Return the (x, y) coordinate for the center point of the cell that contains the specified text.  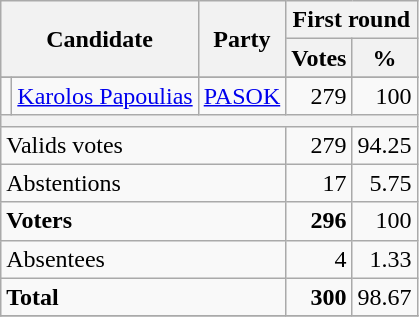
Votes (319, 58)
17 (319, 183)
Candidate (100, 39)
Total (144, 297)
296 (319, 221)
Karolos Papoulias (105, 96)
Valids votes (144, 145)
4 (319, 259)
Abstentions (144, 183)
1.33 (384, 259)
98.67 (384, 297)
94.25 (384, 145)
Absentees (144, 259)
Voters (144, 221)
300 (319, 297)
PASOK (242, 96)
% (384, 58)
Party (242, 39)
5.75 (384, 183)
First round (352, 20)
